Search for the cell housing the specified text and yield its (X, Y) center coordinate. 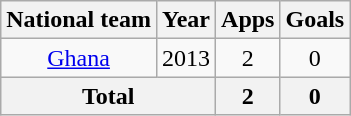
2013 (186, 58)
Total (108, 96)
Goals (315, 20)
Year (186, 20)
Ghana (79, 58)
Apps (248, 20)
National team (79, 20)
